From the cell containing the given text, extract its center point as [X, Y] coordinate. 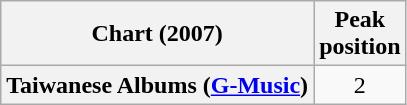
2 [360, 85]
Chart (2007) [158, 34]
Taiwanese Albums (G-Music) [158, 85]
Peakposition [360, 34]
